Locate the cell with the specified text and output its (x, y) center coordinate. 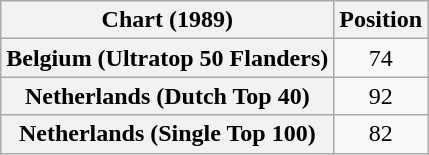
Position (381, 20)
Netherlands (Dutch Top 40) (168, 96)
74 (381, 58)
Belgium (Ultratop 50 Flanders) (168, 58)
Chart (1989) (168, 20)
82 (381, 134)
92 (381, 96)
Netherlands (Single Top 100) (168, 134)
